Determine the (X, Y) coordinate at the center of the cell enclosing the given text.  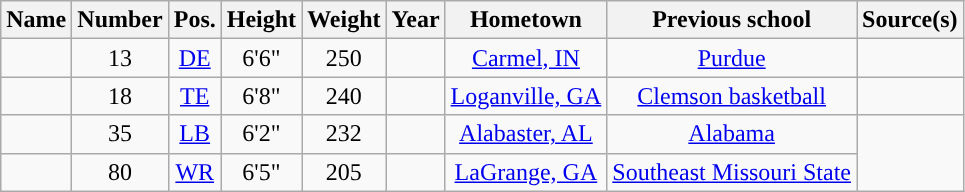
18 (120, 96)
240 (344, 96)
Name (36, 20)
205 (344, 172)
Year (416, 20)
6'5" (261, 172)
Pos. (194, 20)
250 (344, 58)
6'6" (261, 58)
6'2" (261, 134)
Height (261, 20)
Carmel, IN (526, 58)
80 (120, 172)
Loganville, GA (526, 96)
Previous school (732, 20)
LaGrange, GA (526, 172)
Number (120, 20)
Alabama (732, 134)
Southeast Missouri State (732, 172)
Clemson basketball (732, 96)
WR (194, 172)
Alabaster, AL (526, 134)
13 (120, 58)
232 (344, 134)
Hometown (526, 20)
35 (120, 134)
LB (194, 134)
DE (194, 58)
Weight (344, 20)
TE (194, 96)
Purdue (732, 58)
Source(s) (910, 20)
6'8" (261, 96)
